Detect which cell encompasses the target text, then output its [x, y] center coordinate. 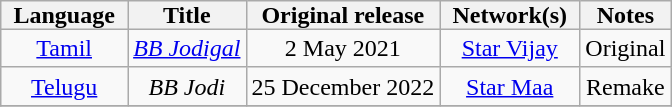
Remake [626, 86]
Original [626, 48]
25 December 2022 [343, 86]
BB Jodigal [187, 48]
2 May 2021 [343, 48]
Language [64, 15]
Notes [626, 15]
Star Vijay [510, 48]
Original release [343, 15]
Network(s) [510, 15]
Title [187, 15]
Telugu [64, 86]
BB Jodi [187, 86]
Tamil [64, 48]
Star Maa [510, 86]
